Detect which cell encompasses the target text, then output its [x, y] center coordinate. 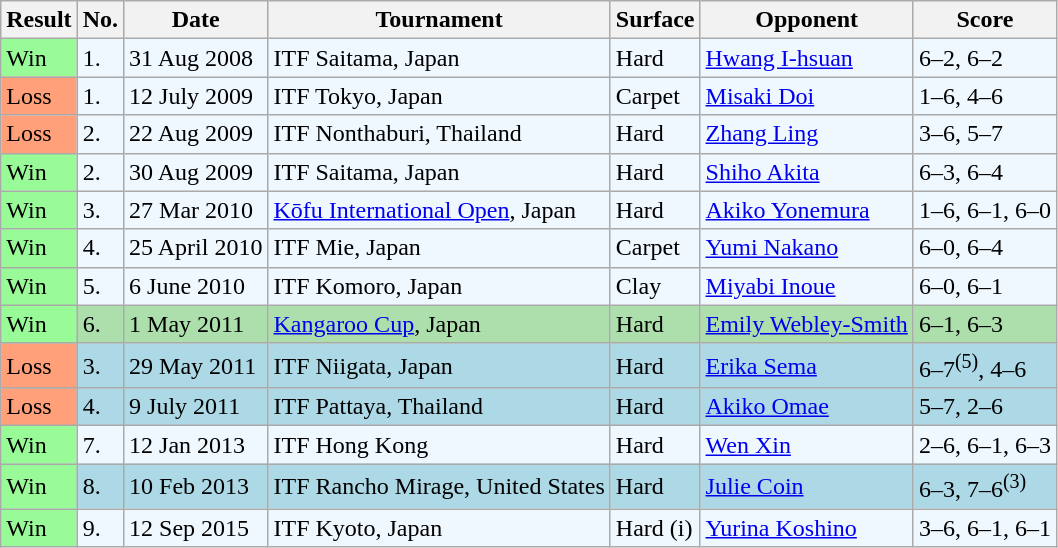
8. [100, 486]
29 May 2011 [196, 366]
Surface [655, 20]
9. [100, 528]
Hwang I-hsuan [806, 58]
6. [100, 324]
25 April 2010 [196, 248]
Kangaroo Cup, Japan [439, 324]
9 July 2011 [196, 407]
27 Mar 2010 [196, 210]
22 Aug 2009 [196, 134]
Emily Webley-Smith [806, 324]
ITF Kyoto, Japan [439, 528]
ITF Komoro, Japan [439, 286]
6–2, 6–2 [984, 58]
Hard (i) [655, 528]
ITF Hong Kong [439, 445]
Misaki Doi [806, 96]
Kōfu International Open, Japan [439, 210]
Erika Sema [806, 366]
Akiko Omae [806, 407]
6–7(5), 4–6 [984, 366]
1–6, 4–6 [984, 96]
Miyabi Inoue [806, 286]
3–6, 6–1, 6–1 [984, 528]
Date [196, 20]
2–6, 6–1, 6–3 [984, 445]
5–7, 2–6 [984, 407]
Result [39, 20]
30 Aug 2009 [196, 172]
ITF Pattaya, Thailand [439, 407]
12 Sep 2015 [196, 528]
31 Aug 2008 [196, 58]
Shiho Akita [806, 172]
Yumi Nakano [806, 248]
Opponent [806, 20]
ITF Mie, Japan [439, 248]
ITF Niigata, Japan [439, 366]
Tournament [439, 20]
10 Feb 2013 [196, 486]
ITF Rancho Mirage, United States [439, 486]
ITF Tokyo, Japan [439, 96]
6 June 2010 [196, 286]
ITF Nonthaburi, Thailand [439, 134]
6–1, 6–3 [984, 324]
6–0, 6–4 [984, 248]
Akiko Yonemura [806, 210]
12 July 2009 [196, 96]
1 May 2011 [196, 324]
6–3, 6–4 [984, 172]
5. [100, 286]
Clay [655, 286]
Zhang Ling [806, 134]
6–3, 7–6(3) [984, 486]
Wen Xin [806, 445]
1–6, 6–1, 6–0 [984, 210]
No. [100, 20]
Score [984, 20]
7. [100, 445]
Yurina Koshino [806, 528]
3–6, 5–7 [984, 134]
12 Jan 2013 [196, 445]
6–0, 6–1 [984, 286]
Julie Coin [806, 486]
